Output the (x, y) coordinate of the center of the cell containing the given text.  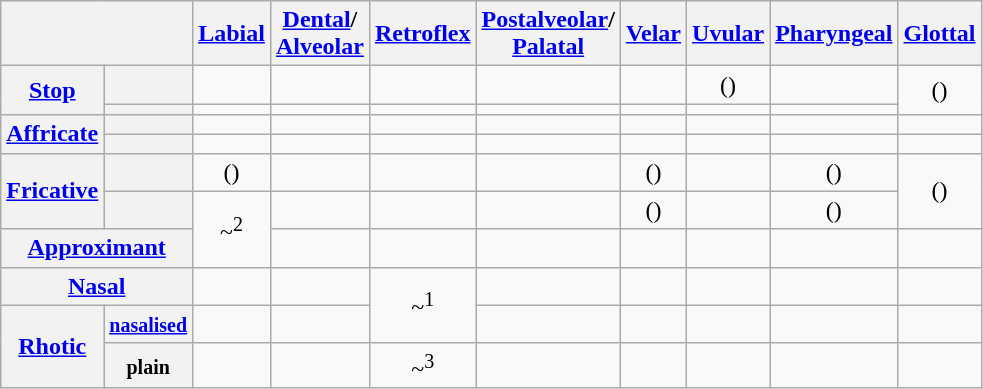
Approximant (97, 248)
Postalveolar/Palatal (548, 34)
Labial (232, 34)
plain (148, 366)
~2 (232, 229)
Nasal (97, 286)
Uvular (728, 34)
Rhotic (52, 346)
Affricate (52, 134)
nasalised (148, 324)
~1 (422, 305)
Retroflex (422, 34)
Velar (653, 34)
Pharyngeal (834, 34)
Glottal (940, 34)
~3 (422, 366)
Fricative (52, 191)
Dental/Alveolar (320, 34)
Stop (52, 90)
